Identify which cell holds the provided text, then report its [x, y] central coordinate. 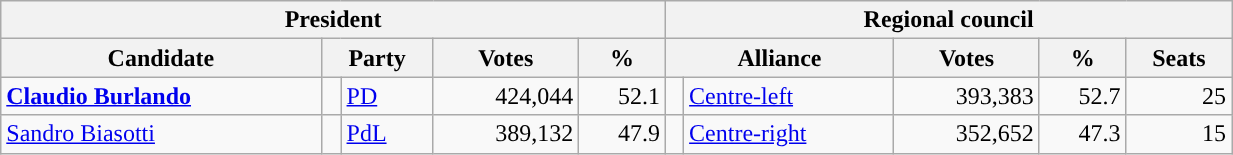
393,383 [967, 96]
47.9 [622, 134]
52.1 [622, 96]
47.3 [1082, 134]
Centre-right [789, 134]
Seats [1179, 58]
424,044 [506, 96]
PdL [387, 134]
352,652 [967, 134]
15 [1179, 134]
President [334, 20]
Alliance [779, 58]
Sandro Biasotti [161, 134]
389,132 [506, 134]
Claudio Burlando [161, 96]
25 [1179, 96]
PD [387, 96]
52.7 [1082, 96]
Party [377, 58]
Candidate [161, 58]
Regional council [948, 20]
Centre-left [789, 96]
